Extract the [x, y] coordinate from the center of the cell holding the provided text.  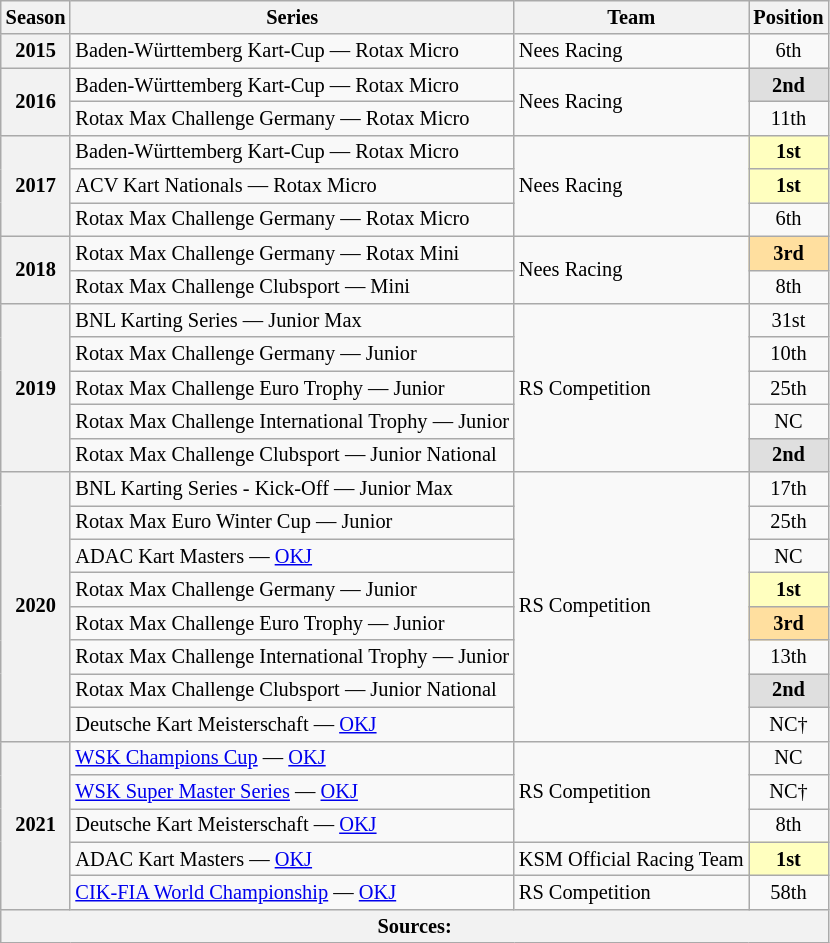
Team [632, 17]
2016 [36, 102]
WSK Champions Cup — OKJ [292, 758]
10th [789, 354]
Rotax Max Euro Winter Cup — Junior [292, 522]
Season [36, 17]
Rotax Max Challenge Germany — Rotax Mini [292, 253]
17th [789, 489]
58th [789, 892]
2018 [36, 270]
13th [789, 657]
BNL Karting Series - Kick-Off — Junior Max [292, 489]
11th [789, 118]
Series [292, 17]
Position [789, 17]
BNL Karting Series — Junior Max [292, 320]
CIK-FIA World Championship — OKJ [292, 892]
2019 [36, 387]
2017 [36, 186]
Sources: [415, 926]
31st [789, 320]
Rotax Max Challenge Clubsport — Mini [292, 287]
ACV Kart Nationals — Rotax Micro [292, 186]
KSM Official Racing Team [632, 859]
2020 [36, 606]
2015 [36, 51]
WSK Super Master Series — OKJ [292, 791]
2021 [36, 825]
